Extract the (x, y) coordinate from the center of the cell holding the provided text.  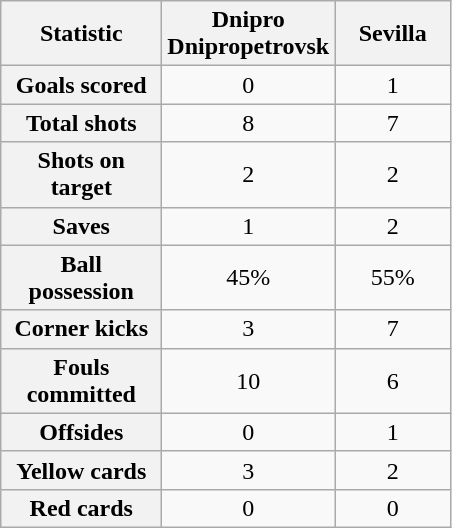
8 (248, 123)
Shots on target (82, 174)
10 (248, 380)
Goals scored (82, 85)
Ball possession (82, 278)
Saves (82, 226)
Corner kicks (82, 329)
Yellow cards (82, 470)
6 (393, 380)
Total shots (82, 123)
Offsides (82, 432)
55% (393, 278)
45% (248, 278)
Red cards (82, 508)
Fouls committed (82, 380)
Statistic (82, 34)
Dnipro Dnipropetrovsk (248, 34)
Sevilla (393, 34)
